Capture the cell that displays the provided text and extract its (X, Y) central coordinate. 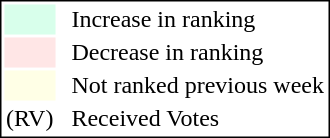
(RV) (29, 119)
Decrease in ranking (198, 53)
Received Votes (198, 119)
Not ranked previous week (198, 85)
Increase in ranking (198, 19)
